Return (x, y) of the center of cell containing provided text 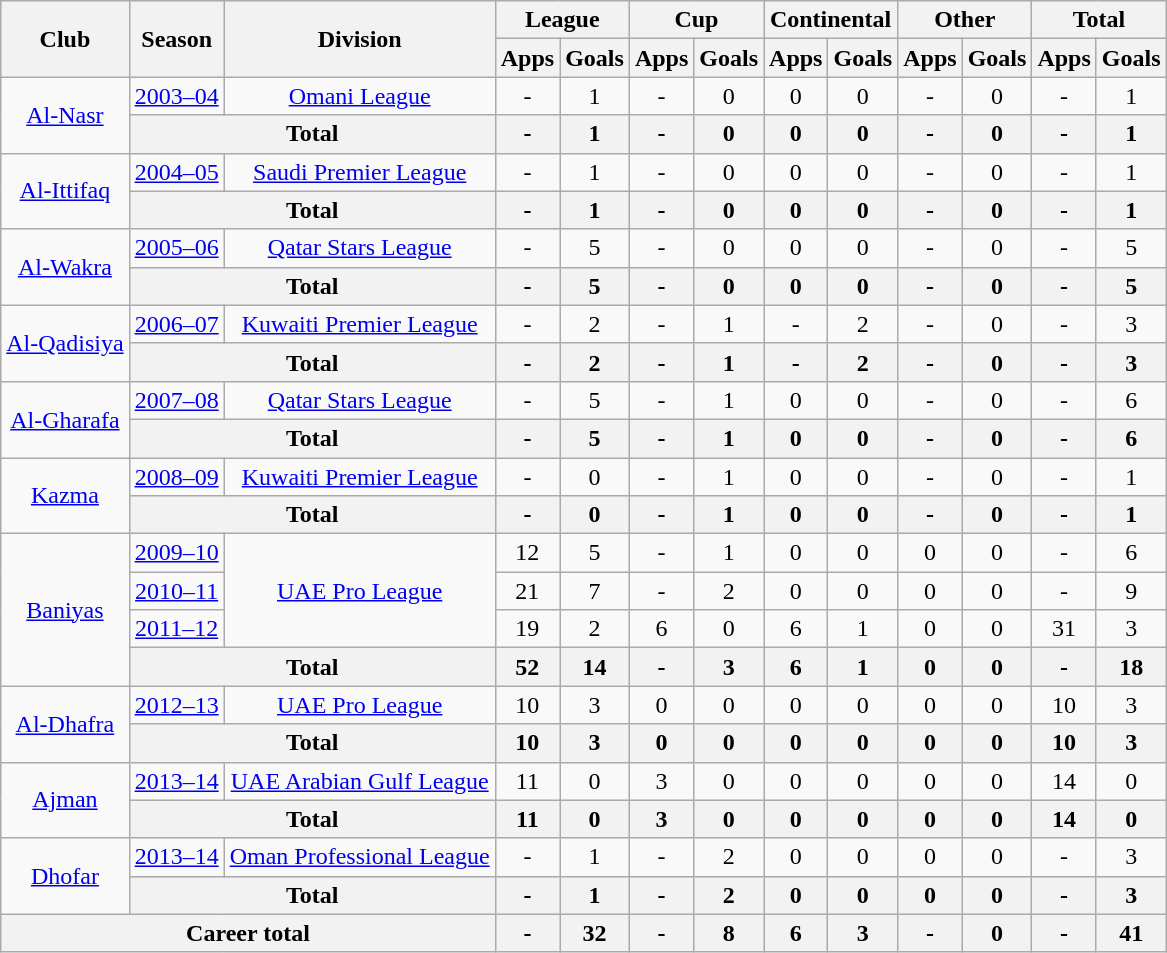
Al-Nasr (65, 115)
Omani League (360, 96)
Dhofar (65, 876)
Kazma (65, 496)
7 (595, 591)
Continental (831, 20)
41 (1131, 933)
12 (527, 553)
Saudi Premier League (360, 172)
Cup (696, 20)
Baniyas (65, 610)
2007–08 (176, 400)
2011–12 (176, 629)
2009–10 (176, 553)
2010–11 (176, 591)
Career total (248, 933)
Ajman (65, 800)
2003–04 (176, 96)
Other (965, 20)
UAE Arabian Gulf League (360, 781)
2008–09 (176, 477)
52 (527, 667)
Al-Dhafra (65, 724)
Al-Ittifaq (65, 191)
Season (176, 39)
Al-Wakra (65, 267)
9 (1131, 591)
8 (729, 933)
Al-Gharafa (65, 419)
Oman Professional League (360, 857)
19 (527, 629)
2005–06 (176, 248)
2012–13 (176, 705)
Al-Qadisiya (65, 343)
32 (595, 933)
League (562, 20)
2006–07 (176, 324)
2004–05 (176, 172)
21 (527, 591)
18 (1131, 667)
31 (1064, 629)
Club (65, 39)
Division (360, 39)
